Detect which cell encompasses the target text, then output its [X, Y] center coordinate. 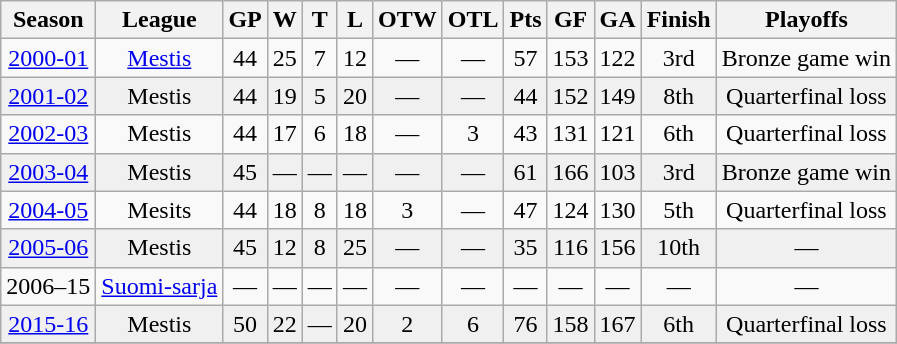
5th [678, 210]
GF [570, 20]
116 [570, 248]
76 [526, 324]
131 [570, 134]
2000-01 [48, 58]
2002-03 [48, 134]
2004-05 [48, 210]
10th [678, 248]
17 [284, 134]
122 [618, 58]
2001-02 [48, 96]
43 [526, 134]
61 [526, 172]
Season [48, 20]
2003-04 [48, 172]
19 [284, 96]
W [284, 20]
Suomi-sarja [160, 286]
35 [526, 248]
Playoffs [806, 20]
2015-16 [48, 324]
22 [284, 324]
103 [618, 172]
57 [526, 58]
8th [678, 96]
2 [407, 324]
124 [570, 210]
47 [526, 210]
OTW [407, 20]
Finish [678, 20]
156 [618, 248]
GP [245, 20]
Pts [526, 20]
153 [570, 58]
2006–15 [48, 286]
OTL [473, 20]
5 [320, 96]
GA [618, 20]
130 [618, 210]
7 [320, 58]
T [320, 20]
League [160, 20]
121 [618, 134]
Mesits [160, 210]
166 [570, 172]
149 [618, 96]
50 [245, 324]
2005-06 [48, 248]
158 [570, 324]
152 [570, 96]
167 [618, 324]
L [354, 20]
